Return the [X, Y] coordinate for the center point of the cell that contains the specified text.  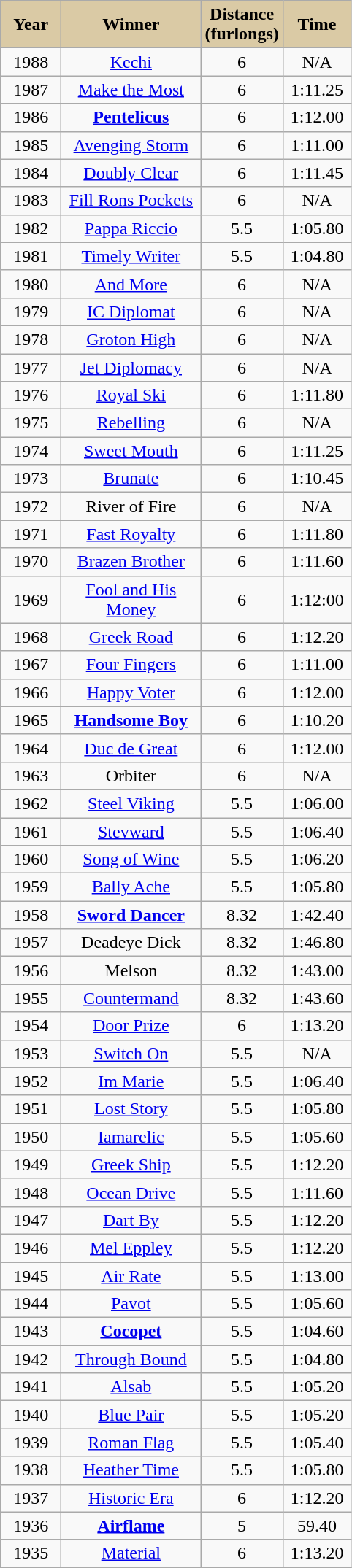
1981 [31, 256]
Doubly Clear [131, 173]
Duc de Great [131, 748]
1943 [31, 1332]
1963 [31, 776]
1939 [31, 1443]
1964 [31, 748]
1951 [31, 1109]
1961 [31, 831]
1987 [31, 90]
1969 [31, 600]
1:11.45 [317, 173]
Winner [131, 25]
1:10.20 [317, 720]
1976 [31, 395]
1974 [31, 451]
1971 [31, 534]
59.40 [317, 1526]
Im Marie [131, 1081]
1973 [31, 479]
Mel Eppley [131, 1248]
1988 [31, 62]
Steel Viking [131, 803]
1968 [31, 637]
Pavot [131, 1304]
Sword Dancer [131, 915]
Cocopet [131, 1332]
1944 [31, 1304]
1936 [31, 1526]
Alsab [131, 1387]
Jet Diplomacy [131, 367]
Timely Writer [131, 256]
1948 [31, 1192]
1949 [31, 1165]
Through Bound [131, 1359]
1982 [31, 228]
1970 [31, 562]
Greek Ship [131, 1165]
1975 [31, 423]
Roman Flag [131, 1443]
1962 [31, 803]
1979 [31, 312]
1956 [31, 970]
Orbiter [131, 776]
1:12:00 [317, 600]
Historic Era [131, 1498]
1938 [31, 1470]
1983 [31, 201]
Rebelling [131, 423]
1941 [31, 1387]
Royal Ski [131, 395]
Kechi [131, 62]
Dart By [131, 1220]
Time [317, 25]
1965 [31, 720]
1947 [31, 1220]
Door Prize [131, 1026]
1:42.40 [317, 915]
Fill Rons Pockets [131, 201]
1977 [31, 367]
1950 [31, 1137]
5 [242, 1526]
Sweet Mouth [131, 451]
1:04.60 [317, 1332]
1984 [31, 173]
1972 [31, 506]
1960 [31, 860]
1986 [31, 117]
1:13.00 [317, 1276]
Distance (furlongs) [242, 25]
1:46.80 [317, 943]
Pentelicus [131, 117]
Material [131, 1553]
1954 [31, 1026]
1978 [31, 339]
1952 [31, 1081]
1937 [31, 1498]
1:10.45 [317, 479]
Melson [131, 970]
1957 [31, 943]
Bally Ache [131, 887]
Avenging Storm [131, 145]
Make the Most [131, 90]
1953 [31, 1054]
Fast Royalty [131, 534]
1967 [31, 665]
Heather Time [131, 1470]
1935 [31, 1553]
Iamarelic [131, 1137]
Happy Voter [131, 692]
1966 [31, 692]
Four Fingers [131, 665]
1942 [31, 1359]
Brazen Brother [131, 562]
Ocean Drive [131, 1192]
Brunate [131, 479]
And More [131, 284]
1946 [31, 1248]
Pappa Riccio [131, 228]
IC Diplomat [131, 312]
Fool and His Money [131, 600]
Deadeye Dick [131, 943]
1:43.60 [317, 998]
Song of Wine [131, 860]
1985 [31, 145]
1945 [31, 1276]
Switch On [131, 1054]
1955 [31, 998]
Countermand [131, 998]
1:06.00 [317, 803]
1:05.40 [317, 1443]
Air Rate [131, 1276]
Groton High [131, 339]
Greek Road [131, 637]
1:06.20 [317, 860]
1940 [31, 1415]
Handsome Boy [131, 720]
Blue Pair [131, 1415]
1980 [31, 284]
Lost Story [131, 1109]
1958 [31, 915]
Stevward [131, 831]
Year [31, 25]
1959 [31, 887]
River of Fire [131, 506]
Airflame [131, 1526]
1:43.00 [317, 970]
